Extract the [x, y] coordinate from the center of the cell holding the provided text.  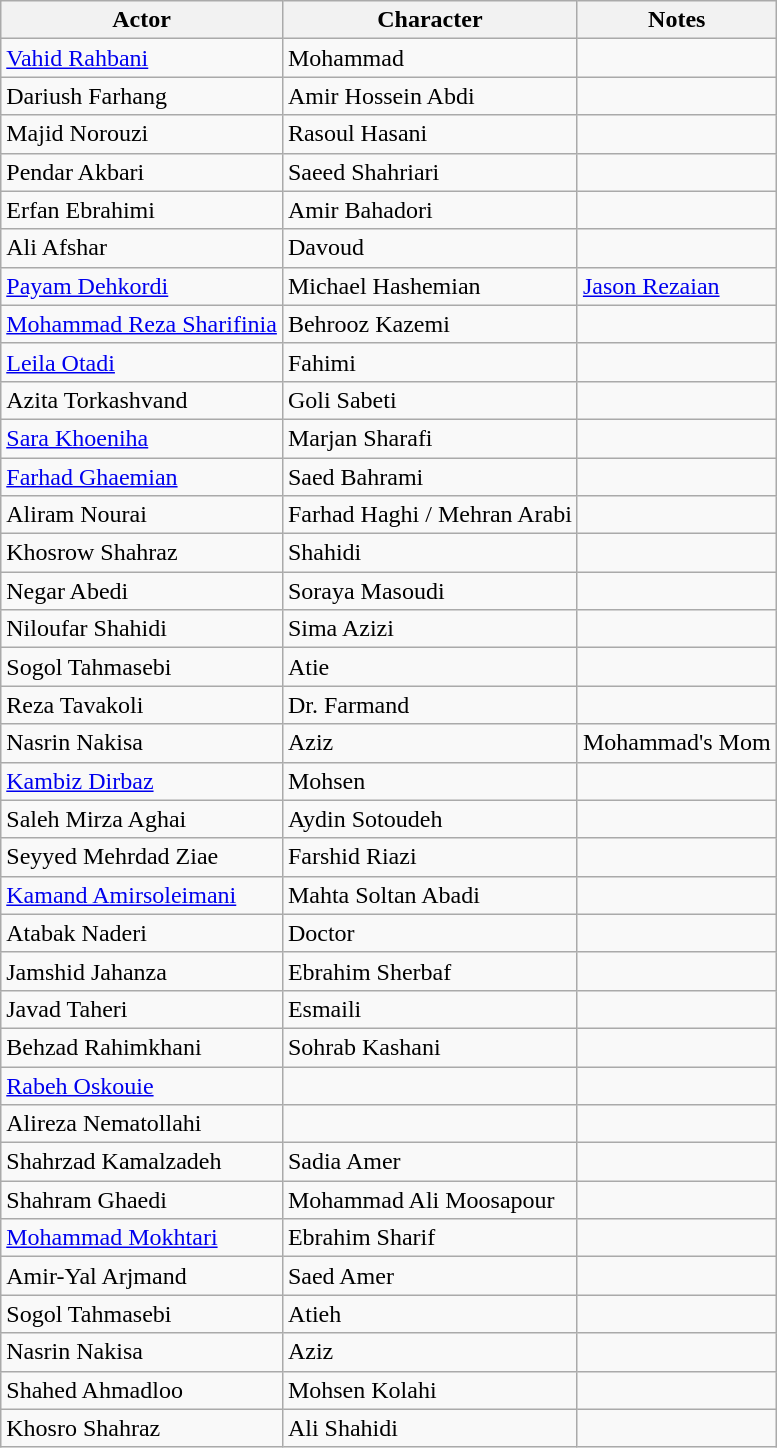
Saeed Shahriari [430, 172]
Behzad Rahimkhani [142, 1047]
Azita Torkashvand [142, 400]
Amir Bahadori [430, 210]
Doctor [430, 933]
Seyyed Mehrdad Ziae [142, 857]
Michael Hashemian [430, 286]
Mahta Soltan Abadi [430, 895]
Sohrab Kashani [430, 1047]
Ali Shahidi [430, 1428]
Esmaili [430, 1009]
Saed Amer [430, 1276]
Amir-Yal Arjmand [142, 1276]
Negar Abedi [142, 591]
Goli Sabeti [430, 400]
Rabeh Oskouie [142, 1085]
Marjan Sharafi [430, 438]
Amir Hossein Abdi [430, 96]
Reza Tavakoli [142, 705]
Notes [676, 20]
Ebrahim Sharif [430, 1238]
Mohammad [430, 58]
Jamshid Jahanza [142, 971]
Dr. Farmand [430, 705]
Mohsen Kolahi [430, 1390]
Majid Norouzi [142, 134]
Pendar Akbari [142, 172]
Sadia Amer [430, 1162]
Atabak Naderi [142, 933]
Farshid Riazi [430, 857]
Jason Rezaian [676, 286]
Behrooz Kazemi [430, 324]
Actor [142, 20]
Soraya Masoudi [430, 591]
Saleh Mirza Aghai [142, 819]
Farhad Haghi / Mehran Arabi [430, 515]
Erfan Ebrahimi [142, 210]
Farhad Ghaemian [142, 477]
Leila Otadi [142, 362]
Character [430, 20]
Rasoul Hasani [430, 134]
Mohammad Reza Sharifinia [142, 324]
Atie [430, 667]
Fahimi [430, 362]
Shahrzad Kamalzadeh [142, 1162]
Alireza Nematollahi [142, 1124]
Sara Khoeniha [142, 438]
Kamand Amirsoleimani [142, 895]
Mohammad Ali Moosapour [430, 1200]
Kambiz Dirbaz [142, 781]
Khosro Shahraz [142, 1428]
Shahed Ahmadloo [142, 1390]
Saed Bahrami [430, 477]
Mohammad's Mom [676, 743]
Khosrow Shahraz [142, 553]
Ali Afshar [142, 248]
Aliram Nourai [142, 515]
Payam Dehkordi [142, 286]
Dariush Farhang [142, 96]
Mohammad Mokhtari [142, 1238]
Mohsen [430, 781]
Ebrahim Sherbaf [430, 971]
Javad Taheri [142, 1009]
Shahram Ghaedi [142, 1200]
Vahid Rahbani [142, 58]
Aydin Sotoudeh [430, 819]
Atieh [430, 1314]
Sima Azizi [430, 629]
Niloufar Shahidi [142, 629]
Shahidi [430, 553]
Davoud [430, 248]
